Pinpoint the cell where the given text exists, returning its [x, y] midpoint coordinate. 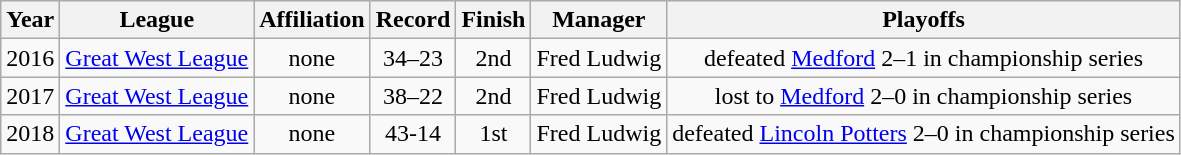
34–23 [413, 58]
defeated Lincoln Potters 2–0 in championship series [924, 134]
defeated Medford 2–1 in championship series [924, 58]
2018 [30, 134]
lost to Medford 2–0 in championship series [924, 96]
Manager [599, 20]
2016 [30, 58]
Playoffs [924, 20]
Finish [494, 20]
2017 [30, 96]
43-14 [413, 134]
Year [30, 20]
38–22 [413, 96]
League [157, 20]
Affiliation [312, 20]
1st [494, 134]
Record [413, 20]
